Output the [x, y] coordinate of the center of the cell containing the given text.  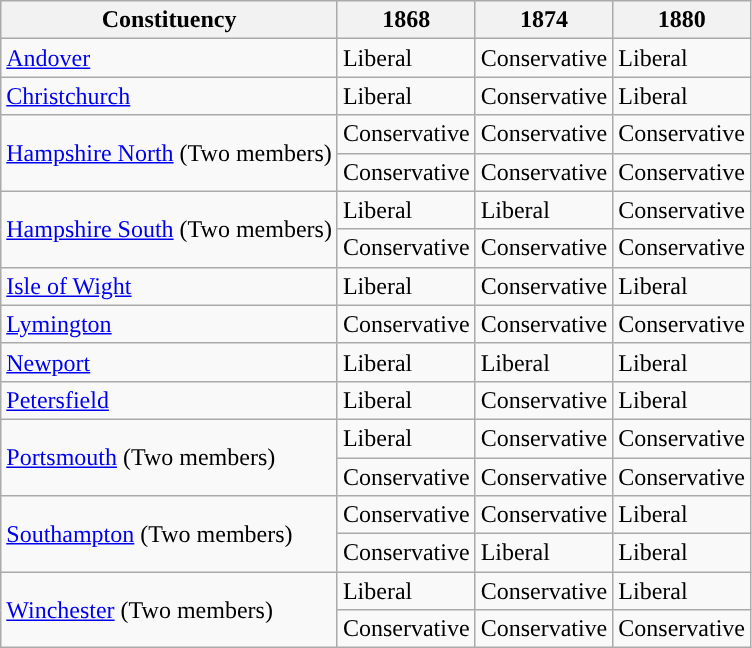
1880 [682, 20]
Newport [170, 362]
Hampshire North (Two members) [170, 153]
Constituency [170, 20]
Hampshire South (Two members) [170, 229]
Isle of Wight [170, 286]
1868 [406, 20]
Portsmouth (Two members) [170, 457]
1874 [544, 20]
Winchester (Two members) [170, 610]
Petersfield [170, 400]
Christchurch [170, 96]
Southampton (Two members) [170, 534]
Andover [170, 58]
Lymington [170, 324]
